Pinpoint the cell where the given text exists, returning its (x, y) midpoint coordinate. 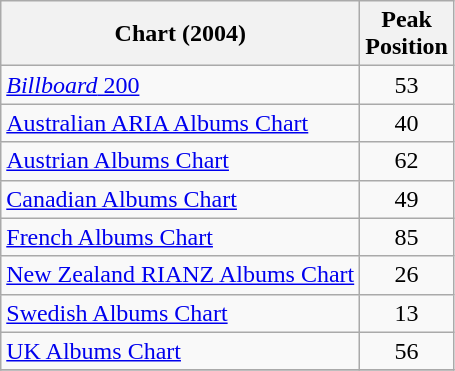
49 (407, 199)
13 (407, 313)
UK Albums Chart (180, 351)
Swedish Albums Chart (180, 313)
53 (407, 85)
85 (407, 237)
56 (407, 351)
26 (407, 275)
Australian ARIA Albums Chart (180, 123)
French Albums Chart (180, 237)
Chart (2004) (180, 34)
Austrian Albums Chart (180, 161)
Canadian Albums Chart (180, 199)
PeakPosition (407, 34)
40 (407, 123)
62 (407, 161)
Billboard 200 (180, 85)
New Zealand RIANZ Albums Chart (180, 275)
